Return [X, Y] of the center of cell containing provided text 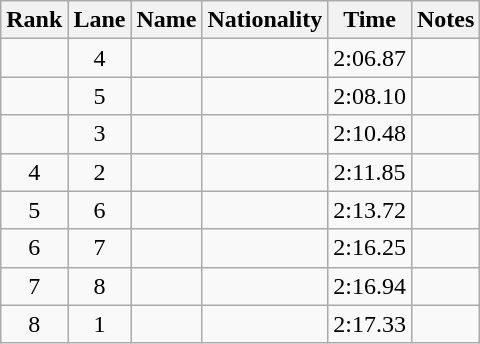
2:10.48 [370, 134]
Nationality [265, 20]
2 [100, 172]
2:16.94 [370, 286]
Lane [100, 20]
1 [100, 324]
2:13.72 [370, 210]
2:16.25 [370, 248]
3 [100, 134]
Rank [34, 20]
Time [370, 20]
Name [166, 20]
Notes [445, 20]
2:06.87 [370, 58]
2:08.10 [370, 96]
2:17.33 [370, 324]
2:11.85 [370, 172]
